Identify which cell holds the provided text, then report its [X, Y] central coordinate. 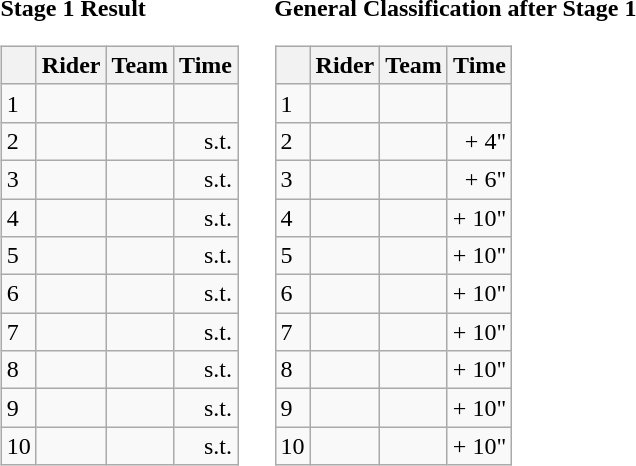
+ 4" [479, 141]
+ 6" [479, 179]
